From the cell containing the given text, extract its center point as [x, y] coordinate. 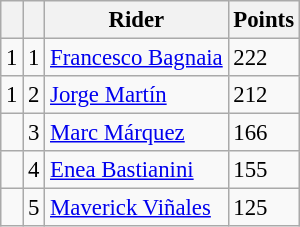
Rider [136, 20]
5 [34, 208]
166 [264, 133]
Enea Bastianini [136, 170]
2 [34, 95]
3 [34, 133]
212 [264, 95]
4 [34, 170]
222 [264, 58]
125 [264, 208]
Jorge Martín [136, 95]
Francesco Bagnaia [136, 58]
Maverick Viñales [136, 208]
Marc Márquez [136, 133]
155 [264, 170]
Points [264, 20]
